Extract the (X, Y) coordinate from the center of the cell holding the provided text.  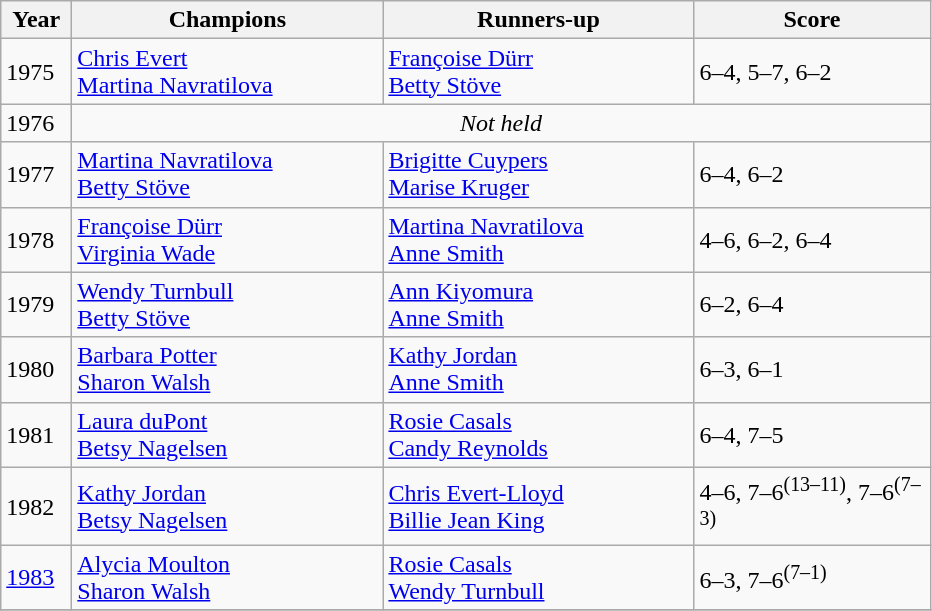
Kathy Jordan Anne Smith (538, 370)
Alycia Moulton Sharon Walsh (228, 578)
1981 (36, 434)
1983 (36, 578)
1976 (36, 123)
Françoise Dürr Virginia Wade (228, 240)
1975 (36, 72)
Rosie Casals Candy Reynolds (538, 434)
Laura duPont Betsy Nagelsen (228, 434)
Ann Kiyomura Anne Smith (538, 304)
1980 (36, 370)
6–4, 7–5 (812, 434)
Chris Evert-Lloyd Billie Jean King (538, 506)
Not held (501, 123)
6–3, 6–1 (812, 370)
4–6, 6–2, 6–4 (812, 240)
Chris Evert Martina Navratilova (228, 72)
Martina Navratilova Betty Stöve (228, 174)
1979 (36, 304)
4–6, 7–6(13–11), 7–6(7–3) (812, 506)
Year (36, 20)
Rosie Casals Wendy Turnbull (538, 578)
Barbara Potter Sharon Walsh (228, 370)
1982 (36, 506)
Françoise Dürr Betty Stöve (538, 72)
Kathy Jordan Betsy Nagelsen (228, 506)
Champions (228, 20)
6–3, 7–6(7–1) (812, 578)
Martina Navratilova Anne Smith (538, 240)
6–4, 6–2 (812, 174)
1978 (36, 240)
Brigitte Cuypers Marise Kruger (538, 174)
Score (812, 20)
Wendy Turnbull Betty Stöve (228, 304)
6–2, 6–4 (812, 304)
6–4, 5–7, 6–2 (812, 72)
Runners-up (538, 20)
1977 (36, 174)
